Return the [x, y] coordinate for the center point of the cell that contains the specified text.  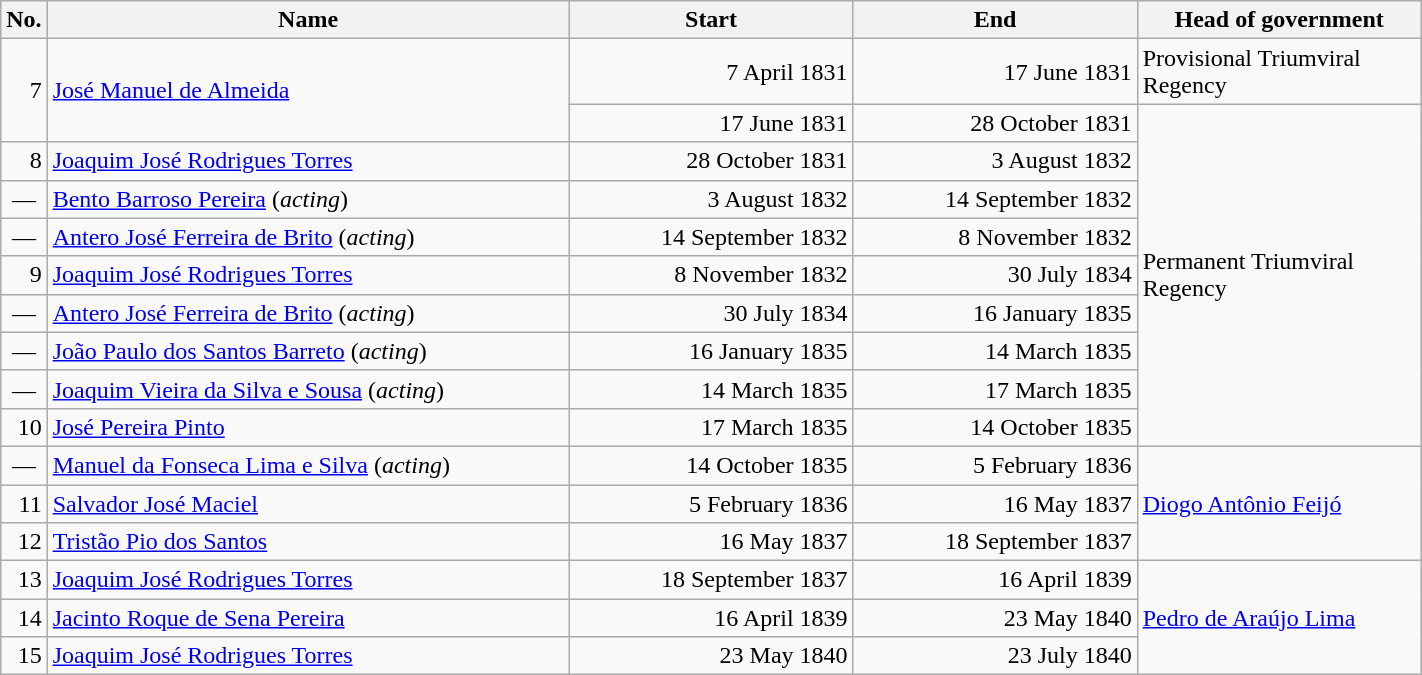
Pedro de Araújo Lima [1279, 618]
11 [24, 503]
José Manuel de Almeida [308, 90]
12 [24, 542]
Diogo Antônio Feijó [1279, 503]
Tristão Pio dos Santos [308, 542]
Manuel da Fonseca Lima e Silva (acting) [308, 465]
7 [24, 90]
José Pereira Pinto [308, 427]
Salvador José Maciel [308, 503]
Joaquim Vieira da Silva e Sousa (acting) [308, 389]
Jacinto Roque de Sena Pereira [308, 618]
No. [24, 20]
Provisional Triumviral Regency [1279, 72]
Head of government [1279, 20]
Bento Barroso Pereira (acting) [308, 199]
End [995, 20]
Start [711, 20]
João Paulo dos Santos Barreto (acting) [308, 351]
23 July 1840 [995, 656]
7 April 1831 [711, 72]
9 [24, 275]
14 [24, 618]
Name [308, 20]
15 [24, 656]
Permanent Triumviral Regency [1279, 276]
8 [24, 161]
13 [24, 580]
10 [24, 427]
